Locate the cell with the specified text and output its (x, y) center coordinate. 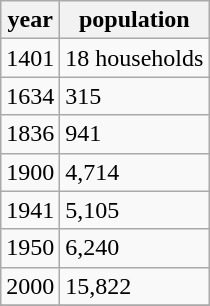
1900 (30, 172)
2000 (30, 286)
1634 (30, 96)
population (134, 20)
941 (134, 134)
1836 (30, 134)
18 households (134, 58)
15,822 (134, 286)
year (30, 20)
315 (134, 96)
1941 (30, 210)
1401 (30, 58)
1950 (30, 248)
5,105 (134, 210)
4,714 (134, 172)
6,240 (134, 248)
